Return the (x, y) coordinate for the center point of the cell that contains the specified text.  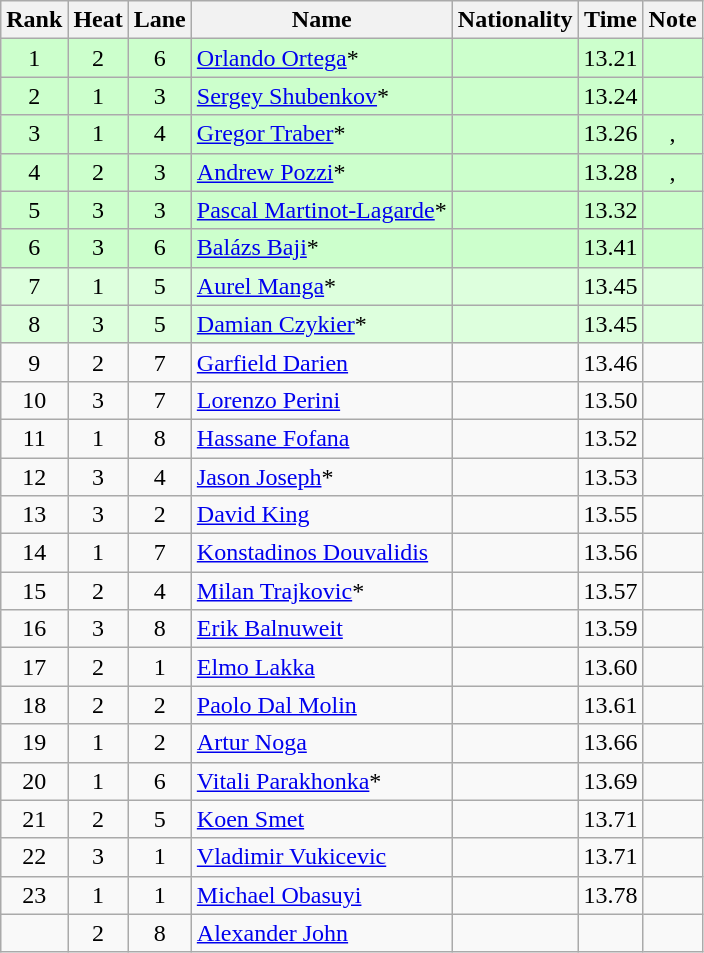
17 (34, 667)
12 (34, 477)
Andrew Pozzi* (322, 172)
10 (34, 400)
Orlando Ortega* (322, 58)
Artur Noga (322, 743)
Alexander John (322, 933)
David King (322, 515)
23 (34, 895)
13.28 (610, 172)
18 (34, 705)
Note (672, 20)
Lane (160, 20)
13.56 (610, 553)
Vitali Parakhonka* (322, 781)
13.46 (610, 362)
Heat (98, 20)
Koen Smet (322, 819)
Vladimir Vukicevic (322, 857)
Paolo Dal Molin (322, 705)
22 (34, 857)
Gregor Traber* (322, 134)
9 (34, 362)
16 (34, 629)
13 (34, 515)
13.69 (610, 781)
13.52 (610, 438)
13.59 (610, 629)
15 (34, 591)
20 (34, 781)
13.21 (610, 58)
Sergey Shubenkov* (322, 96)
Damian Czykier* (322, 324)
13.57 (610, 591)
13.66 (610, 743)
14 (34, 553)
Time (610, 20)
19 (34, 743)
Nationality (515, 20)
13.60 (610, 667)
13.41 (610, 248)
Erik Balnuweit (322, 629)
13.53 (610, 477)
13.55 (610, 515)
Garfield Darien (322, 362)
13.78 (610, 895)
13.24 (610, 96)
21 (34, 819)
13.61 (610, 705)
Michael Obasuyi (322, 895)
Lorenzo Perini (322, 400)
Balázs Baji* (322, 248)
Rank (34, 20)
Hassane Fofana (322, 438)
Milan Trajkovic* (322, 591)
13.26 (610, 134)
13.32 (610, 210)
11 (34, 438)
Aurel Manga* (322, 286)
Konstadinos Douvalidis (322, 553)
Name (322, 20)
Jason Joseph* (322, 477)
13.50 (610, 400)
Pascal Martinot-Lagarde* (322, 210)
Elmo Lakka (322, 667)
